Search for the cell housing the specified text and yield its (X, Y) center coordinate. 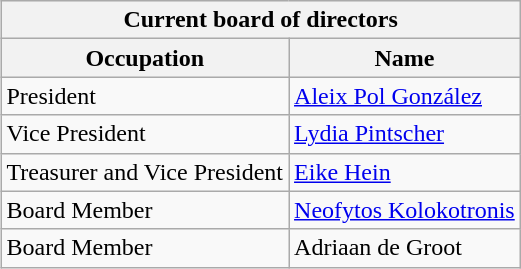
Current board of directors (260, 20)
Treasurer and Vice President (145, 172)
Vice President (145, 134)
Occupation (145, 58)
Adriaan de Groot (405, 248)
Name (405, 58)
Neofytos Kolokotronis (405, 210)
President (145, 96)
Aleix Pol González (405, 96)
Lydia Pintscher (405, 134)
Eike Hein (405, 172)
